Identify which cell holds the provided text, then report its (x, y) central coordinate. 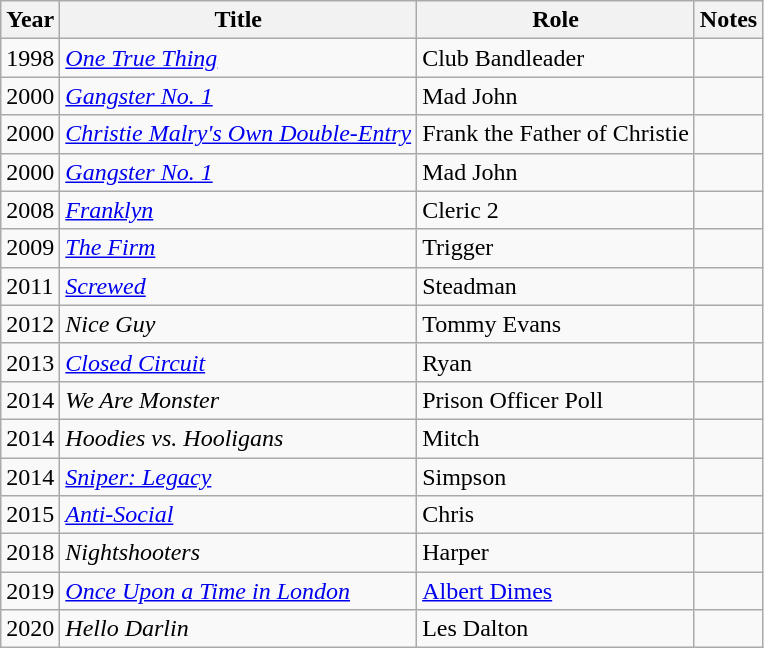
Frank the Father of Christie (556, 134)
Role (556, 20)
Chris (556, 515)
Closed Circuit (238, 362)
Trigger (556, 248)
Steadman (556, 286)
Nice Guy (238, 324)
Les Dalton (556, 629)
Hello Darlin (238, 629)
Nightshooters (238, 553)
Once Upon a Time in London (238, 591)
Christie Malry's Own Double-Entry (238, 134)
2018 (30, 553)
The Firm (238, 248)
2020 (30, 629)
Cleric 2 (556, 210)
2009 (30, 248)
Prison Officer Poll (556, 400)
2008 (30, 210)
Simpson (556, 477)
Hoodies vs. Hooligans (238, 438)
Anti-Social (238, 515)
Franklyn (238, 210)
Club Bandleader (556, 58)
Sniper: Legacy (238, 477)
Screwed (238, 286)
One True Thing (238, 58)
Notes (728, 20)
Year (30, 20)
2013 (30, 362)
Albert Dimes (556, 591)
Harper (556, 553)
Ryan (556, 362)
We Are Monster (238, 400)
2015 (30, 515)
2019 (30, 591)
Tommy Evans (556, 324)
Title (238, 20)
Mitch (556, 438)
1998 (30, 58)
2012 (30, 324)
2011 (30, 286)
